Provide the [x, y] coordinate of the cell's center where the given text is located.  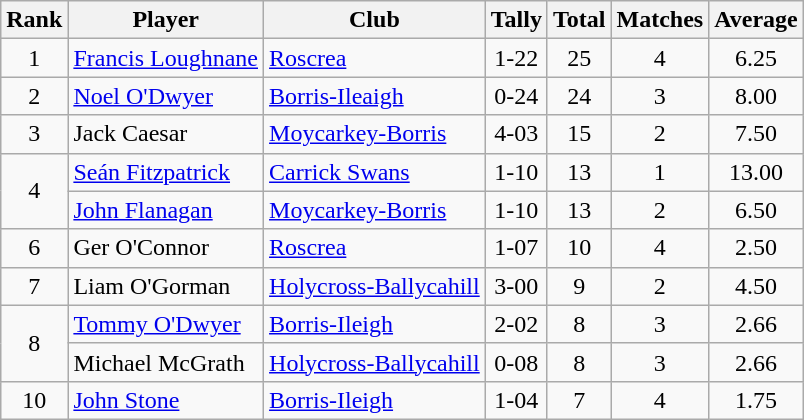
9 [579, 286]
6.25 [756, 58]
Seán Fitzpatrick [166, 172]
Carrick Swans [375, 172]
2.50 [756, 248]
Borris-Ileaigh [375, 96]
6 [34, 248]
1.75 [756, 400]
Matches [660, 20]
Tally [516, 20]
Michael McGrath [166, 362]
Noel O'Dwyer [166, 96]
Average [756, 20]
John Flanagan [166, 210]
Tommy O'Dwyer [166, 324]
4.50 [756, 286]
Rank [34, 20]
1-04 [516, 400]
15 [579, 134]
24 [579, 96]
1-07 [516, 248]
25 [579, 58]
0-08 [516, 362]
John Stone [166, 400]
Francis Loughnane [166, 58]
2-02 [516, 324]
Liam O'Gorman [166, 286]
3-00 [516, 286]
7.50 [756, 134]
1-22 [516, 58]
Jack Caesar [166, 134]
13.00 [756, 172]
Ger O'Connor [166, 248]
Club [375, 20]
0-24 [516, 96]
4-03 [516, 134]
6.50 [756, 210]
Total [579, 20]
Player [166, 20]
8.00 [756, 96]
